For the text-containing cell, return its midpoint in (X, Y) coordinate format. 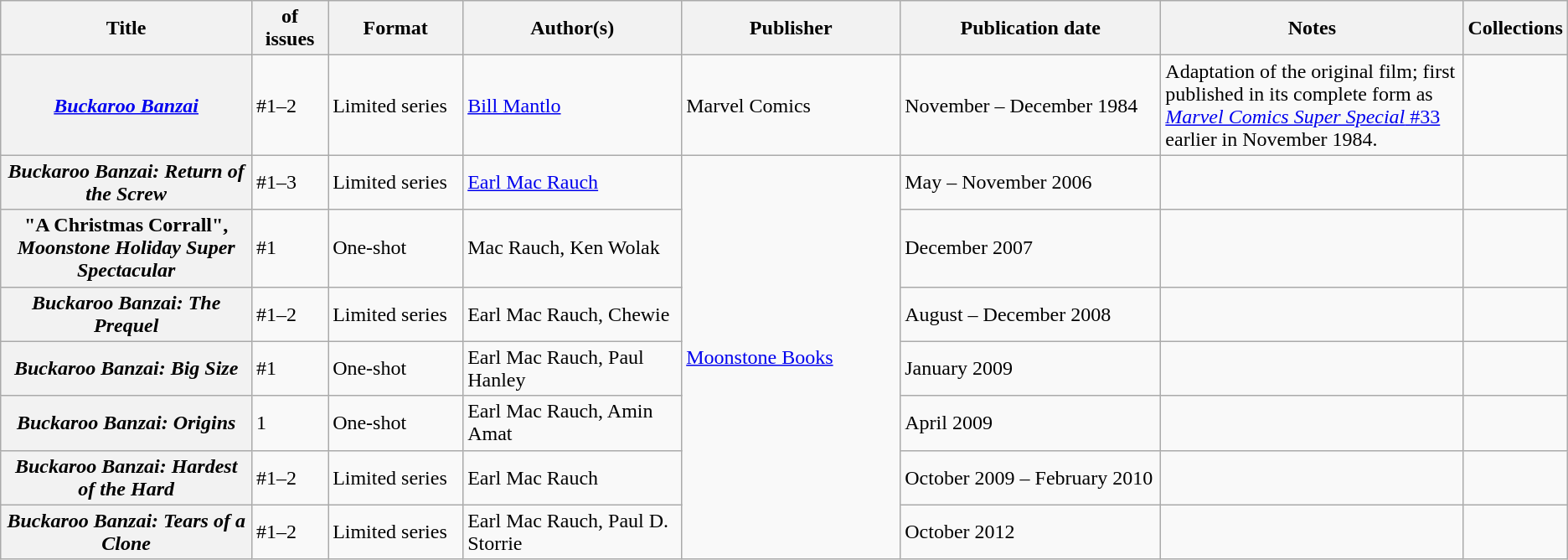
January 2009 (1030, 369)
Title (126, 29)
November – December 1984 (1030, 106)
Collections (1515, 29)
Marvel Comics (791, 106)
of issues (290, 29)
Earl Mac Rauch, Paul Hanley (573, 369)
Moonstone Books (791, 357)
#1–3 (290, 183)
April 2009 (1030, 423)
Earl Mac Rauch, Amin Amat (573, 423)
May – November 2006 (1030, 183)
"A Christmas Corrall", Moonstone Holiday Super Spectacular (126, 248)
Buckaroo Banzai: Tears of a Clone (126, 531)
Format (395, 29)
Adaptation of the original film; first published in its complete form as Marvel Comics Super Special #33 earlier in November 1984. (1312, 106)
Buckaroo Banzai (126, 106)
Buckaroo Banzai: Origins (126, 423)
August – December 2008 (1030, 314)
December 2007 (1030, 248)
Notes (1312, 29)
Buckaroo Banzai: Hardest of the Hard (126, 478)
Mac Rauch, Ken Wolak (573, 248)
Earl Mac Rauch, Paul D. Storrie (573, 531)
Publication date (1030, 29)
Buckaroo Banzai: Big Size (126, 369)
Publisher (791, 29)
Author(s) (573, 29)
October 2009 – February 2010 (1030, 478)
Buckaroo Banzai: Return of the Screw (126, 183)
Bill Mantlo (573, 106)
October 2012 (1030, 531)
Earl Mac Rauch, Chewie (573, 314)
1 (290, 423)
Buckaroo Banzai: The Prequel (126, 314)
